Identify which cell holds the provided text, then report its [X, Y] central coordinate. 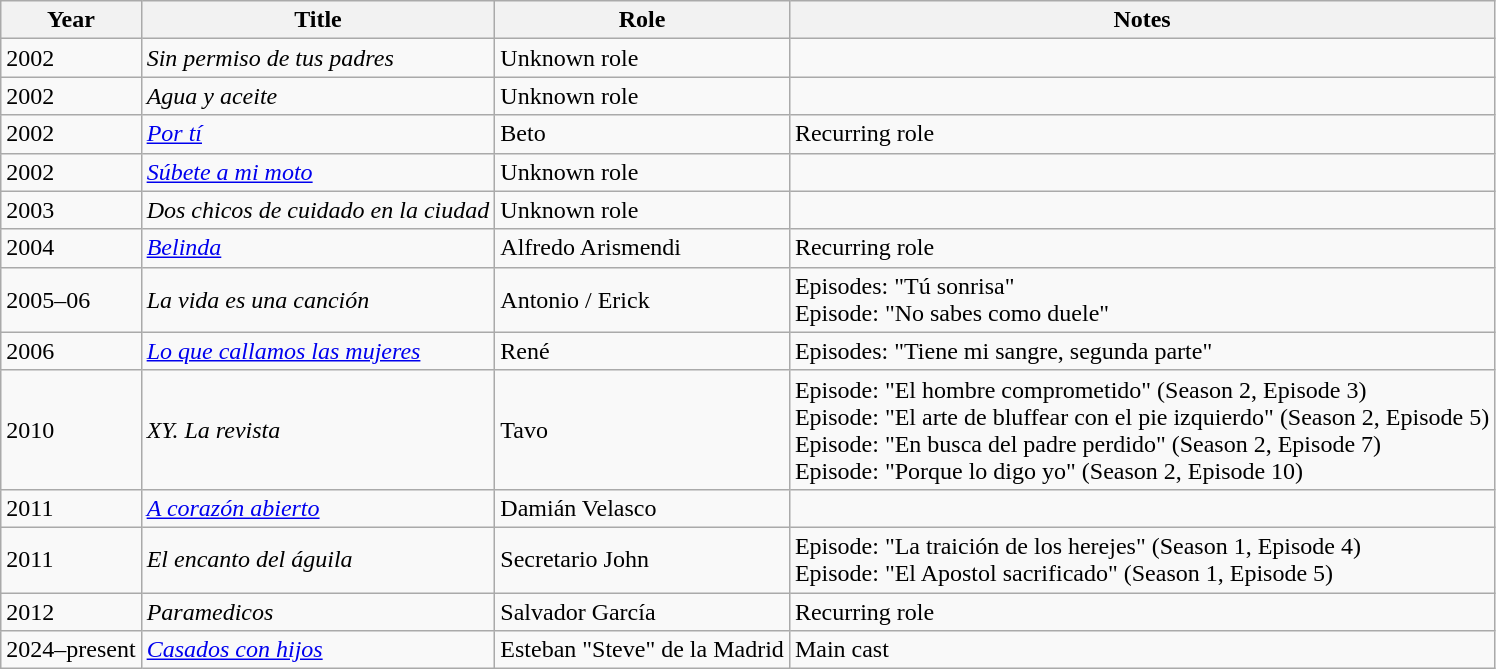
Sin permiso de tus padres [318, 58]
Secretario John [642, 560]
XY. La revista [318, 430]
2005–06 [71, 300]
Year [71, 20]
Beto [642, 134]
Casados con hijos [318, 650]
Notes [1142, 20]
La vida es una canción [318, 300]
Salvador García [642, 611]
El encanto del águila [318, 560]
Por tí [318, 134]
Alfredo Arismendi [642, 248]
Episodes: "Tú sonrisa"Episode: "No sabes como duele" [1142, 300]
2004 [71, 248]
Main cast [1142, 650]
Belinda [318, 248]
Esteban "Steve" de la Madrid [642, 650]
A corazón abierto [318, 508]
Episodes: "Tiene mi sangre, segunda parte" [1142, 351]
Paramedicos [318, 611]
Agua y aceite [318, 96]
Súbete a mi moto [318, 172]
René [642, 351]
2006 [71, 351]
Tavo [642, 430]
2003 [71, 210]
2024–present [71, 650]
Antonio / Erick [642, 300]
Title [318, 20]
Damián Velasco [642, 508]
2010 [71, 430]
Episode: "La traición de los herejes" (Season 1, Episode 4)Episode: "El Apostol sacrificado" (Season 1, Episode 5) [1142, 560]
Dos chicos de cuidado en la ciudad [318, 210]
Role [642, 20]
2012 [71, 611]
Lo que callamos las mujeres [318, 351]
